Return the (X, Y) coordinate for the center point of the cell that contains the specified text.  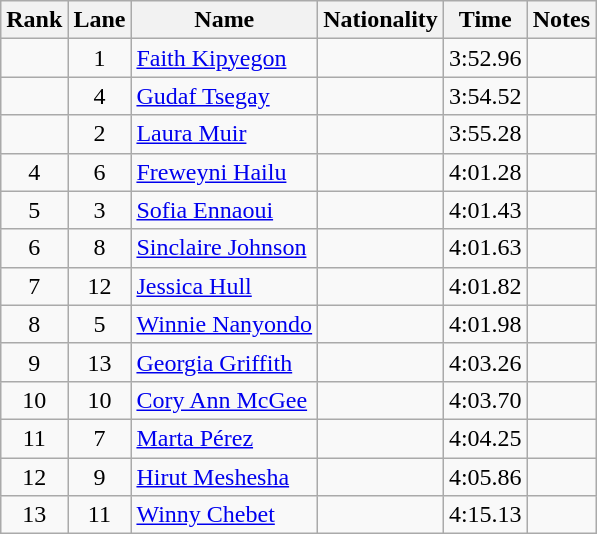
Lane (100, 20)
2 (100, 134)
Marta Pérez (224, 438)
Winny Chebet (224, 515)
3:55.28 (485, 134)
4:05.86 (485, 477)
Sinclaire Johnson (224, 248)
Rank (34, 20)
4:01.28 (485, 172)
4:03.70 (485, 400)
4:01.98 (485, 324)
4:03.26 (485, 362)
4:04.25 (485, 438)
Laura Muir (224, 134)
Nationality (381, 20)
3:54.52 (485, 96)
4:01.43 (485, 210)
Georgia Griffith (224, 362)
Jessica Hull (224, 286)
1 (100, 58)
Gudaf Tsegay (224, 96)
Winnie Nanyondo (224, 324)
4:01.63 (485, 248)
Faith Kipyegon (224, 58)
3 (100, 210)
Time (485, 20)
3:52.96 (485, 58)
4:15.13 (485, 515)
Hirut Meshesha (224, 477)
4:01.82 (485, 286)
Freweyni Hailu (224, 172)
Notes (561, 20)
Sofia Ennaoui (224, 210)
Cory Ann McGee (224, 400)
Name (224, 20)
